Extract the [X, Y] coordinate from the center of the cell holding the provided text.  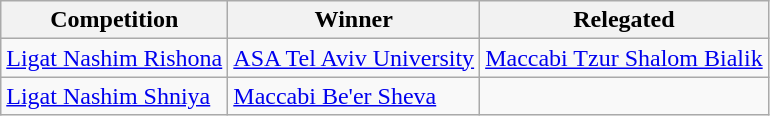
ASA Tel Aviv University [354, 58]
Relegated [624, 20]
Winner [354, 20]
Maccabi Be'er Sheva [354, 96]
Ligat Nashim Shniya [114, 96]
Ligat Nashim Rishona [114, 58]
Competition [114, 20]
Maccabi Tzur Shalom Bialik [624, 58]
